Return (x, y) of the center of cell containing provided text 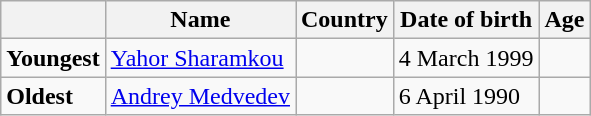
Date of birth (466, 20)
Name (200, 20)
Andrey Medvedev (200, 96)
Yahor Sharamkou (200, 58)
6 April 1990 (466, 96)
Country (345, 20)
Oldest (53, 96)
4 March 1999 (466, 58)
Youngest (53, 58)
Age (564, 20)
